Provide the [X, Y] coordinate of the cell's center where the given text is located.  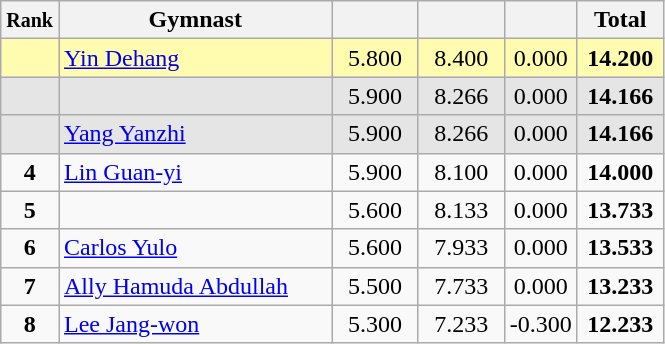
5.300 [375, 324]
4 [30, 172]
Gymnast [195, 20]
-0.300 [540, 324]
Yang Yanzhi [195, 134]
Lee Jang-won [195, 324]
8.400 [461, 58]
5.500 [375, 286]
Lin Guan-yi [195, 172]
7.733 [461, 286]
7.233 [461, 324]
8.100 [461, 172]
Ally Hamuda Abdullah [195, 286]
8 [30, 324]
5.800 [375, 58]
13.233 [620, 286]
6 [30, 248]
13.533 [620, 248]
12.233 [620, 324]
Carlos Yulo [195, 248]
14.200 [620, 58]
5 [30, 210]
13.733 [620, 210]
Rank [30, 20]
14.000 [620, 172]
7 [30, 286]
7.933 [461, 248]
Yin Dehang [195, 58]
Total [620, 20]
8.133 [461, 210]
